From the cell containing the given text, extract its center point as [X, Y] coordinate. 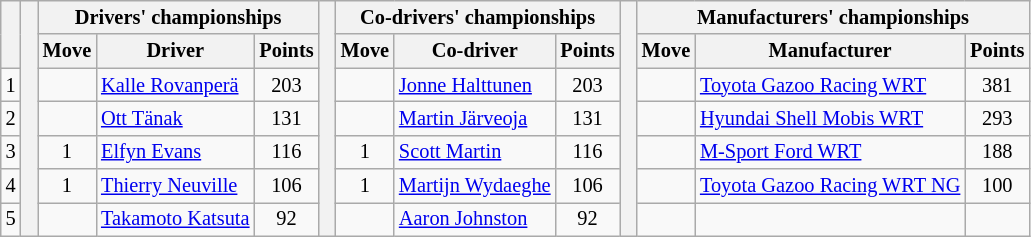
Drivers' championships [178, 17]
381 [997, 85]
Elfyn Evans [175, 152]
M-Sport Ford WRT [830, 152]
Manufacturers' championships [834, 17]
Toyota Gazoo Racing WRT [830, 85]
Jonne Halttunen [475, 85]
Aaron Johnston [475, 219]
Thierry Neuville [175, 186]
Manufacturer [830, 51]
Hyundai Shell Mobis WRT [830, 118]
Ott Tänak [175, 118]
100 [997, 186]
293 [997, 118]
3 [11, 152]
Scott Martin [475, 152]
188 [997, 152]
2 [11, 118]
5 [11, 219]
Martijn Wydaeghe [475, 186]
4 [11, 186]
Co-driver [475, 51]
Martin Järveoja [475, 118]
Toyota Gazoo Racing WRT NG [830, 186]
Kalle Rovanperä [175, 85]
Driver [175, 51]
Co-drivers' championships [478, 17]
Takamoto Katsuta [175, 219]
